Capture the cell that displays the provided text and extract its [X, Y] central coordinate. 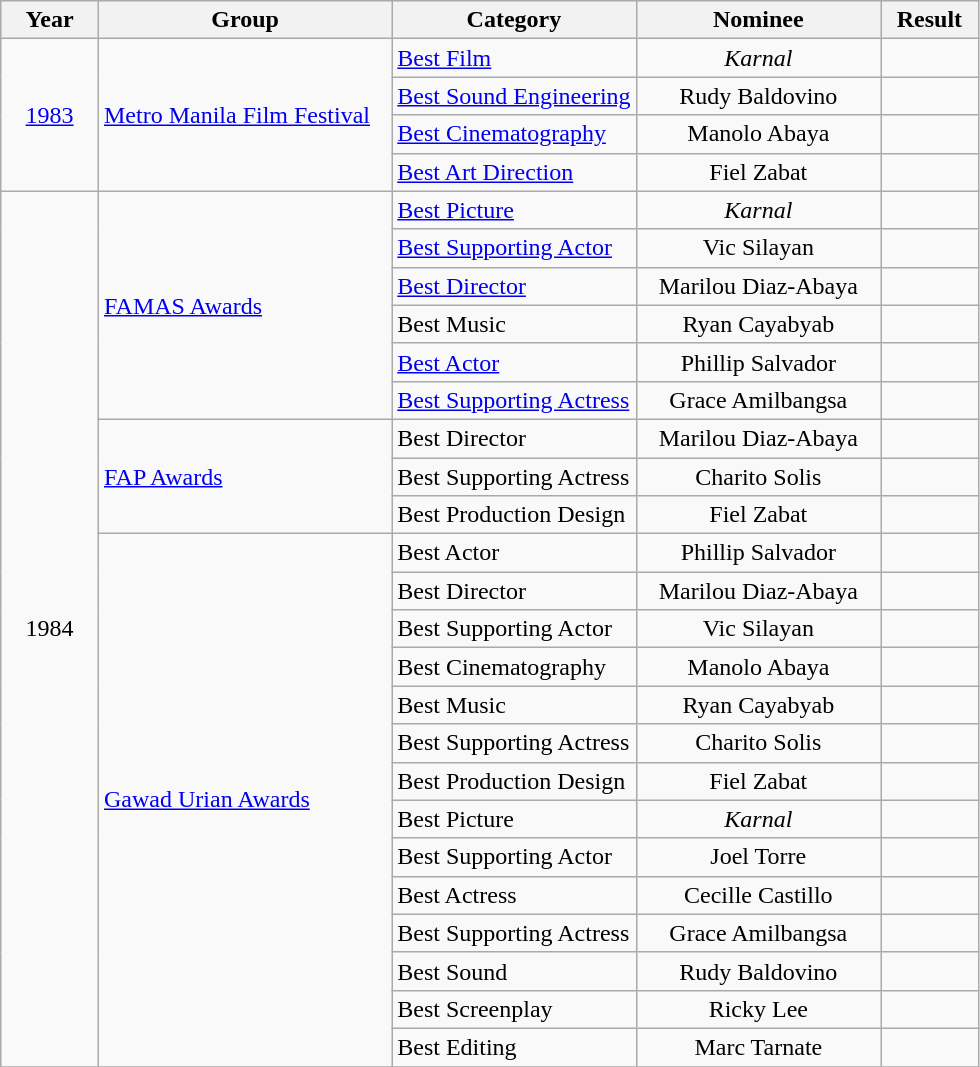
Best Editing [514, 1047]
Best Screenplay [514, 1009]
FAP Awards [244, 476]
Category [514, 20]
Best Actress [514, 895]
Marc Tarnate [758, 1047]
Nominee [758, 20]
Best Film [514, 58]
Gawad Urian Awards [244, 800]
1983 [50, 115]
Joel Torre [758, 857]
Year [50, 20]
Ricky Lee [758, 1009]
Best Art Direction [514, 172]
Metro Manila Film Festival [244, 115]
Cecille Castillo [758, 895]
Result [929, 20]
Best Sound [514, 971]
1984 [50, 628]
Best Sound Engineering [514, 96]
FAMAS Awards [244, 305]
Group [244, 20]
